For the text-containing cell, return its midpoint in (X, Y) coordinate format. 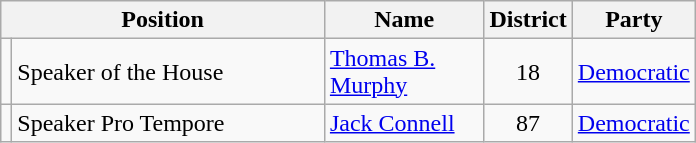
Position (163, 20)
Speaker Pro Tempore (168, 123)
Thomas B. Murphy (404, 72)
18 (528, 72)
87 (528, 123)
District (528, 20)
Party (634, 20)
Speaker of the House (168, 72)
Name (404, 20)
Jack Connell (404, 123)
